Detect which cell encompasses the target text, then output its [x, y] center coordinate. 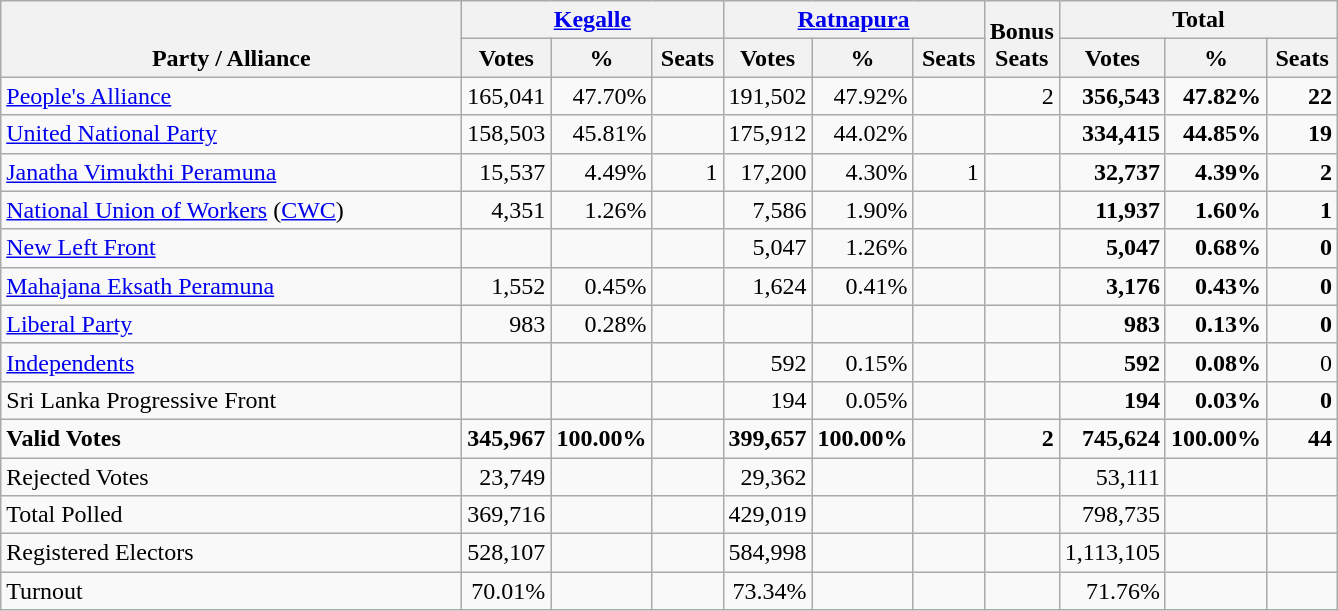
0.03% [1216, 400]
0.05% [862, 400]
Total [1198, 20]
528,107 [506, 553]
7,586 [768, 210]
19 [1302, 134]
23,749 [506, 477]
584,998 [768, 553]
175,912 [768, 134]
71.76% [1112, 591]
4.39% [1216, 172]
0.15% [862, 362]
New Left Front [232, 248]
369,716 [506, 515]
0.08% [1216, 362]
45.81% [602, 134]
53,111 [1112, 477]
429,019 [768, 515]
798,735 [1112, 515]
32,737 [1112, 172]
0.13% [1216, 324]
Rejected Votes [232, 477]
22 [1302, 96]
Independents [232, 362]
165,041 [506, 96]
11,937 [1112, 210]
National Union of Workers (CWC) [232, 210]
Kegalle [592, 20]
3,176 [1112, 286]
1.90% [862, 210]
191,502 [768, 96]
158,503 [506, 134]
4.30% [862, 172]
70.01% [506, 591]
People's Alliance [232, 96]
Mahajana Eksath Peramuna [232, 286]
345,967 [506, 438]
745,624 [1112, 438]
1,113,105 [1112, 553]
1,552 [506, 286]
Valid Votes [232, 438]
0.68% [1216, 248]
Liberal Party [232, 324]
BonusSeats [1022, 39]
1,624 [768, 286]
73.34% [768, 591]
334,415 [1112, 134]
17,200 [768, 172]
Party / Alliance [232, 39]
47.82% [1216, 96]
Registered Electors [232, 553]
4.49% [602, 172]
4,351 [506, 210]
44 [1302, 438]
0.41% [862, 286]
15,537 [506, 172]
0.28% [602, 324]
47.92% [862, 96]
29,362 [768, 477]
1.60% [1216, 210]
Sri Lanka Progressive Front [232, 400]
399,657 [768, 438]
Turnout [232, 591]
0.43% [1216, 286]
0.45% [602, 286]
Ratnapura [854, 20]
44.85% [1216, 134]
Total Polled [232, 515]
44.02% [862, 134]
356,543 [1112, 96]
Janatha Vimukthi Peramuna [232, 172]
United National Party [232, 134]
47.70% [602, 96]
